Return the (x, y) coordinate for the center point of the cell that contains the specified text.  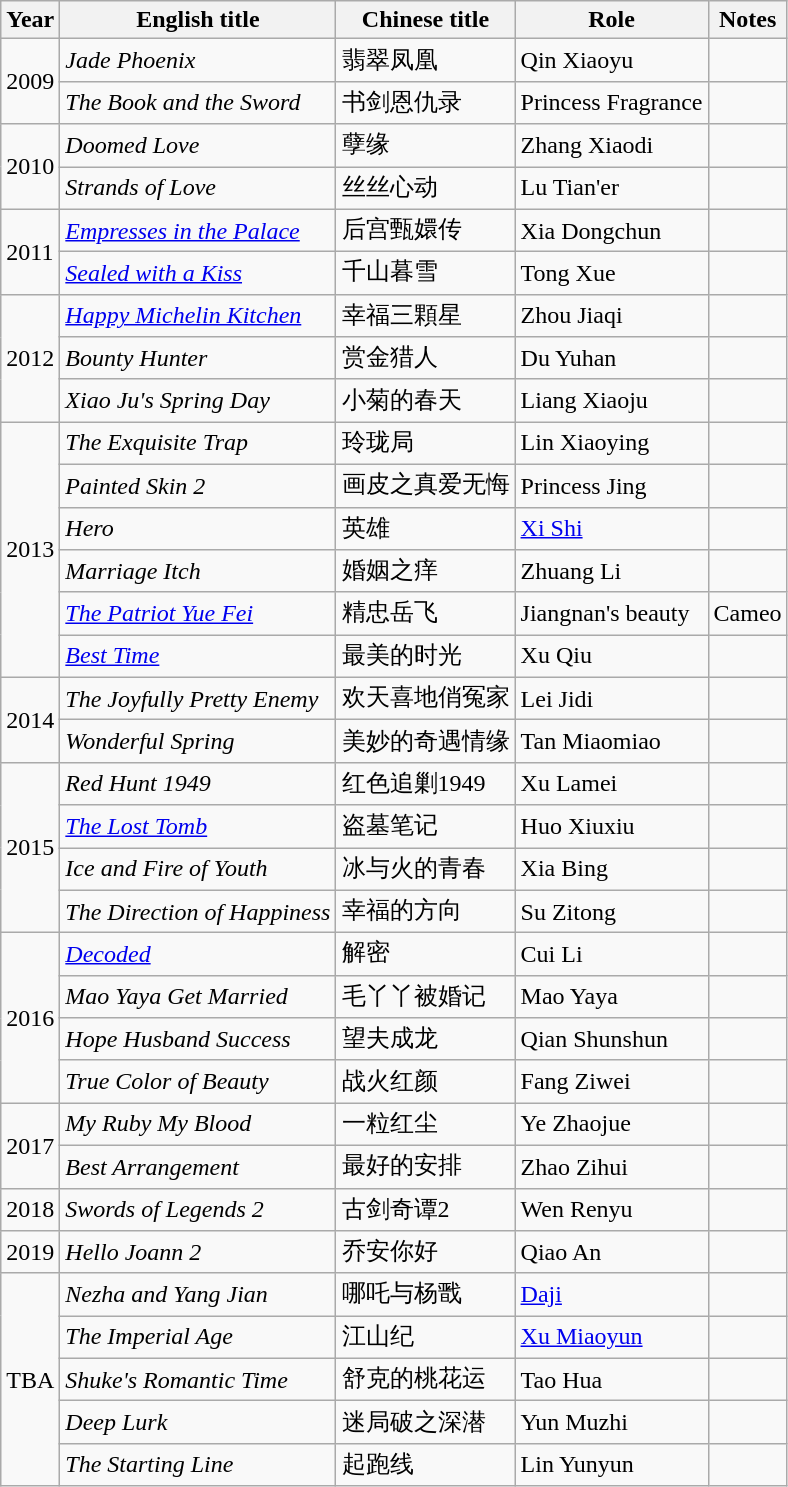
True Color of Beauty (198, 1082)
幸福三顆星 (426, 316)
Zhou Jiaqi (612, 316)
Decoded (198, 954)
最美的时光 (426, 656)
Hello Joann 2 (198, 1252)
My Ruby My Blood (198, 1124)
乔安你好 (426, 1252)
Empresses in the Palace (198, 230)
The Direction of Happiness (198, 912)
哪吒与杨戬 (426, 1294)
起跑线 (426, 1464)
后宫甄嬛传 (426, 230)
Tan Miaomiao (612, 742)
Qin Xiaoyu (612, 60)
The Book and the Sword (198, 102)
2014 (30, 720)
英雄 (426, 528)
玲珑局 (426, 444)
Marriage Itch (198, 572)
Liang Xiaoju (612, 400)
2017 (30, 1146)
Xiao Ju's Spring Day (198, 400)
Xi Shi (612, 528)
古剑奇谭2 (426, 1210)
Lu Tian'er (612, 188)
Ice and Fire of Youth (198, 870)
Daji (612, 1294)
Qiao An (612, 1252)
幸福的方向 (426, 912)
Best Time (198, 656)
Tao Hua (612, 1380)
Hope Husband Success (198, 1040)
Chinese title (426, 20)
Doomed Love (198, 146)
解密 (426, 954)
Ye Zhaojue (612, 1124)
2018 (30, 1210)
望夫成龙 (426, 1040)
翡翠凤凰 (426, 60)
Jade Phoenix (198, 60)
2013 (30, 550)
Huo Xiuxiu (612, 826)
Mao Yaya Get Married (198, 996)
The Lost Tomb (198, 826)
婚姻之痒 (426, 572)
Zhao Zihui (612, 1166)
红色追剿1949 (426, 784)
书剑恩仇录 (426, 102)
Swords of Legends 2 (198, 1210)
Mao Yaya (612, 996)
TBA (30, 1380)
Zhuang Li (612, 572)
Happy Michelin Kitchen (198, 316)
Lei Jidi (612, 698)
Zhang Xiaodi (612, 146)
2016 (30, 1018)
Lin Yunyun (612, 1464)
冰与火的青春 (426, 870)
English title (198, 20)
小菊的春天 (426, 400)
Red Hunt 1949 (198, 784)
Princess Jing (612, 486)
The Exquisite Trap (198, 444)
The Patriot Yue Fei (198, 614)
Hero (198, 528)
Xu Miaoyun (612, 1338)
Strands of Love (198, 188)
一粒红尘 (426, 1124)
美妙的奇遇情缘 (426, 742)
Fang Ziwei (612, 1082)
欢天喜地俏冤家 (426, 698)
舒克的桃花运 (426, 1380)
Cameo (748, 614)
Du Yuhan (612, 358)
The Imperial Age (198, 1338)
Painted Skin 2 (198, 486)
Wen Renyu (612, 1210)
战火红颜 (426, 1082)
2012 (30, 358)
Role (612, 20)
Cui Li (612, 954)
Shuke's Romantic Time (198, 1380)
Princess Fragrance (612, 102)
Jiangnan's beauty (612, 614)
盗墓笔记 (426, 826)
Sealed with a Kiss (198, 274)
2019 (30, 1252)
2009 (30, 82)
江山纪 (426, 1338)
The Joyfully Pretty Enemy (198, 698)
毛丫丫被婚记 (426, 996)
迷局破之深潜 (426, 1422)
Bounty Hunter (198, 358)
Deep Lurk (198, 1422)
Tong Xue (612, 274)
Year (30, 20)
Notes (748, 20)
Nezha and Yang Jian (198, 1294)
最好的安排 (426, 1166)
The Starting Line (198, 1464)
精忠岳飞 (426, 614)
Best Arrangement (198, 1166)
Qian Shunshun (612, 1040)
2011 (30, 252)
2010 (30, 166)
Wonderful Spring (198, 742)
Xia Dongchun (612, 230)
Xia Bing (612, 870)
赏金猎人 (426, 358)
孽缘 (426, 146)
画皮之真爱无悔 (426, 486)
Yun Muzhi (612, 1422)
Lin Xiaoying (612, 444)
千山暮雪 (426, 274)
2015 (30, 847)
Su Zitong (612, 912)
Xu Qiu (612, 656)
丝丝心动 (426, 188)
Xu Lamei (612, 784)
